For the text-containing cell, return its midpoint in (x, y) coordinate format. 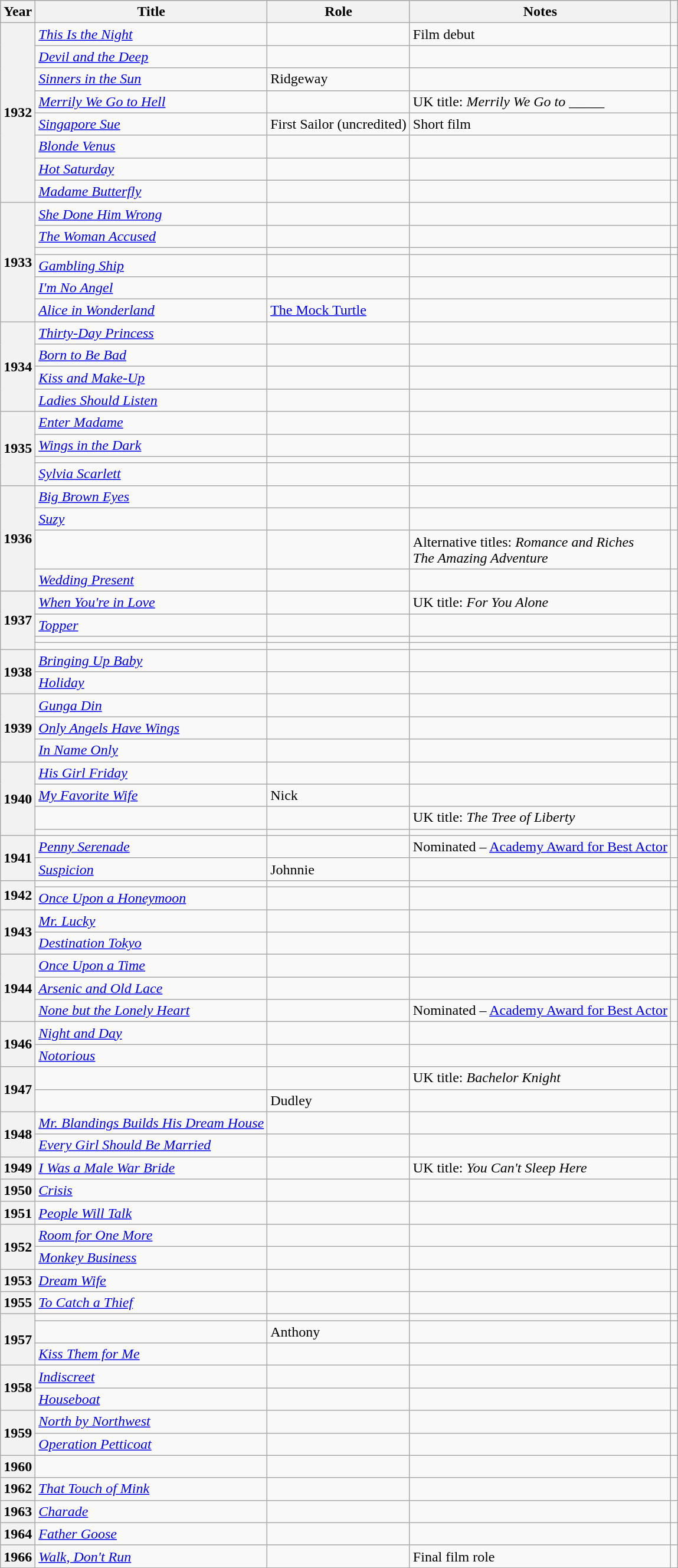
Suspicion (151, 869)
Holiday (151, 683)
Dream Wife (151, 1280)
1957 (18, 1340)
When You're in Love (151, 602)
Alternative titles: Romance and RichesThe Amazing Adventure (540, 549)
My Favorite Wife (151, 795)
1959 (18, 1433)
UK title: The Tree of Liberty (540, 818)
Year (18, 12)
1941 (18, 858)
Wedding Present (151, 580)
Room for One More (151, 1235)
1964 (18, 1534)
Charade (151, 1511)
Arsenic and Old Lace (151, 988)
North by Northwest (151, 1422)
Nick (339, 795)
1943 (18, 932)
Sinners in the Sun (151, 79)
Walk, Don't Run (151, 1556)
Thirty-Day Princess (151, 333)
Ladies Should Listen (151, 400)
Film debut (540, 34)
Singapore Sue (151, 124)
1962 (18, 1489)
Sylvia Scarlett (151, 474)
To Catch a Thief (151, 1303)
Merrily We Go to Hell (151, 102)
UK title: Bachelor Knight (540, 1078)
Final film role (540, 1556)
Madame Butterfly (151, 191)
Devil and the Deep (151, 57)
Hot Saturday (151, 169)
Destination Tokyo (151, 943)
His Girl Friday (151, 773)
Notorious (151, 1056)
1939 (18, 728)
1952 (18, 1246)
1934 (18, 367)
Once Upon a Honeymoon (151, 898)
Monkey Business (151, 1257)
Enter Madame (151, 423)
UK title: You Can't Sleep Here (540, 1168)
1951 (18, 1213)
Born to Be Bad (151, 355)
Mr. Blandings Builds His Dream House (151, 1123)
Only Angels Have Wings (151, 728)
Anthony (339, 1332)
1966 (18, 1556)
1940 (18, 798)
The Woman Accused (151, 236)
Once Upon a Time (151, 966)
Blonde Venus (151, 146)
1953 (18, 1280)
In Name Only (151, 750)
None but the Lonely Heart (151, 1011)
Suzy (151, 519)
This Is the Night (151, 34)
Johnnie (339, 869)
1955 (18, 1303)
Houseboat (151, 1399)
Dudley (339, 1100)
People Will Talk (151, 1213)
Penny Serenade (151, 847)
Operation Petticoat (151, 1444)
Ridgeway (339, 79)
1946 (18, 1044)
Father Goose (151, 1534)
Mr. Lucky (151, 920)
She Done Him Wrong (151, 214)
Night and Day (151, 1033)
Notes (540, 12)
1942 (18, 895)
1960 (18, 1466)
The Mock Turtle (339, 311)
1947 (18, 1089)
Topper (151, 625)
Every Girl Should Be Married (151, 1145)
UK title: Merrily We Go to _____ (540, 102)
Gunga Din (151, 705)
1933 (18, 262)
1935 (18, 449)
1932 (18, 113)
Role (339, 12)
Crisis (151, 1190)
1958 (18, 1388)
UK title: For You Alone (540, 602)
That Touch of Mink (151, 1489)
1948 (18, 1134)
First Sailor (uncredited) (339, 124)
Short film (540, 124)
Alice in Wonderland (151, 311)
1950 (18, 1190)
I Was a Male War Bride (151, 1168)
1936 (18, 538)
1938 (18, 672)
Gambling Ship (151, 265)
Big Brown Eyes (151, 496)
Kiss and Make-Up (151, 378)
Kiss Them for Me (151, 1354)
Title (151, 12)
1949 (18, 1168)
I'm No Angel (151, 288)
Indiscreet (151, 1377)
1937 (18, 620)
1963 (18, 1511)
Wings in the Dark (151, 445)
Bringing Up Baby (151, 661)
1944 (18, 988)
